Capture the cell that displays the provided text and extract its (x, y) central coordinate. 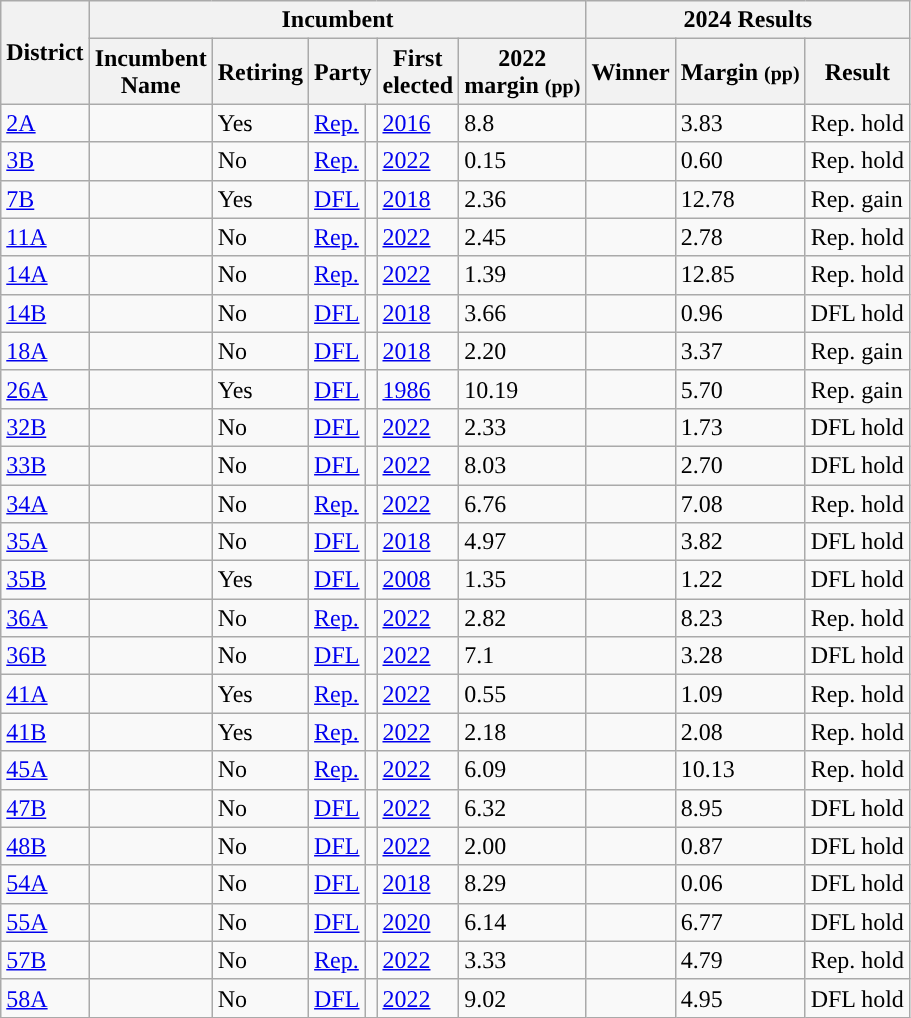
6.32 (522, 808)
2.33 (522, 427)
4.95 (740, 998)
3.33 (522, 960)
36A (45, 618)
3.66 (522, 313)
Incumbent (338, 20)
2.36 (522, 199)
14A (45, 275)
12.78 (740, 199)
8.29 (522, 884)
26A (45, 389)
2024 Results (748, 20)
41A (45, 694)
Firstelected (418, 72)
0.87 (740, 846)
6.09 (522, 770)
6.76 (522, 503)
1.22 (740, 580)
0.60 (740, 161)
Party (343, 72)
1.39 (522, 275)
11A (45, 237)
2.00 (522, 846)
7B (45, 199)
58A (45, 998)
2.45 (522, 237)
5.70 (740, 389)
9.02 (522, 998)
36B (45, 656)
3.37 (740, 351)
1.35 (522, 580)
2.78 (740, 237)
2.18 (522, 732)
7.08 (740, 503)
Winner (630, 72)
Margin (pp) (740, 72)
2020 (418, 922)
10.19 (522, 389)
3B (45, 161)
0.15 (522, 161)
2.82 (522, 618)
57B (45, 960)
4.79 (740, 960)
2008 (418, 580)
District (45, 52)
6.14 (522, 922)
35B (45, 580)
2.20 (522, 351)
54A (45, 884)
55A (45, 922)
2016 (418, 123)
35A (45, 542)
12.85 (740, 275)
3.28 (740, 656)
Retiring (260, 72)
2.70 (740, 465)
2022margin (pp) (522, 72)
7.1 (522, 656)
33B (45, 465)
1.09 (740, 694)
45A (45, 770)
1.73 (740, 427)
1986 (418, 389)
0.55 (522, 694)
6.77 (740, 922)
8.23 (740, 618)
4.97 (522, 542)
3.82 (740, 542)
2A (45, 123)
48B (45, 846)
14B (45, 313)
0.06 (740, 884)
18A (45, 351)
2.08 (740, 732)
8.95 (740, 808)
41B (45, 732)
8.03 (522, 465)
8.8 (522, 123)
34A (45, 503)
IncumbentName (150, 72)
Result (857, 72)
0.96 (740, 313)
3.83 (740, 123)
47B (45, 808)
10.13 (740, 770)
32B (45, 427)
